Extract the [x, y] coordinate from the center of the cell holding the provided text.  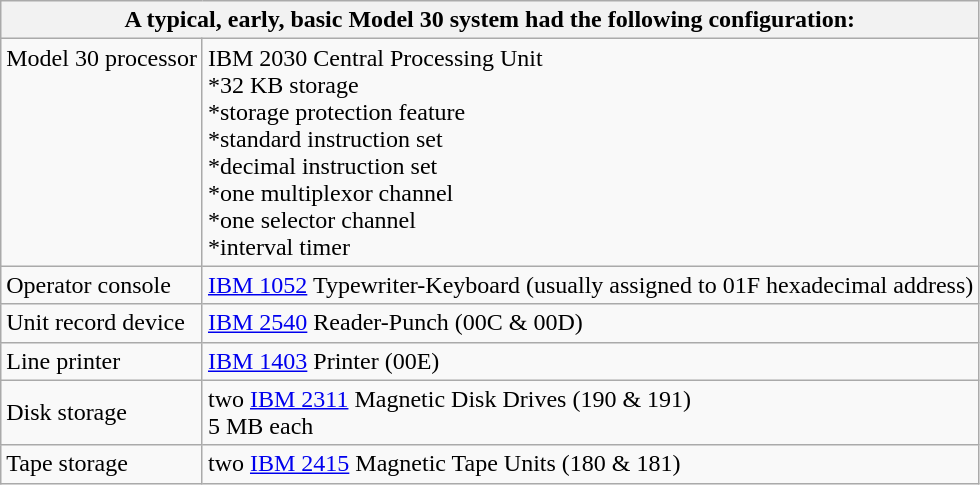
two IBM 2415 Magnetic Tape Units (180 & 181) [590, 464]
Disk storage [102, 412]
Operator console [102, 285]
IBM 2540 Reader-Punch (00C & 00D) [590, 323]
Line printer [102, 361]
IBM 1403 Printer (00E) [590, 361]
IBM 1052 Typewriter-Keyboard (usually assigned to 01F hexadecimal address) [590, 285]
A typical, early, basic Model 30 system had the following configuration: [490, 20]
Tape storage [102, 464]
Unit record device [102, 323]
Model 30 processor [102, 152]
two IBM 2311 Magnetic Disk Drives (190 & 191)5 MB each [590, 412]
